Locate the cell with the specified text and output its [x, y] center coordinate. 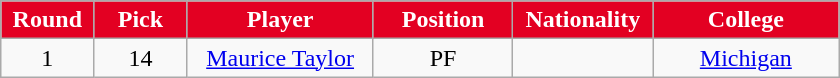
College [746, 20]
Pick [140, 20]
Michigan [746, 58]
Player [280, 20]
Maurice Taylor [280, 58]
1 [48, 58]
Nationality [583, 20]
PF [443, 58]
Round [48, 20]
Position [443, 20]
14 [140, 58]
